Identify which cell holds the provided text, then report its (x, y) central coordinate. 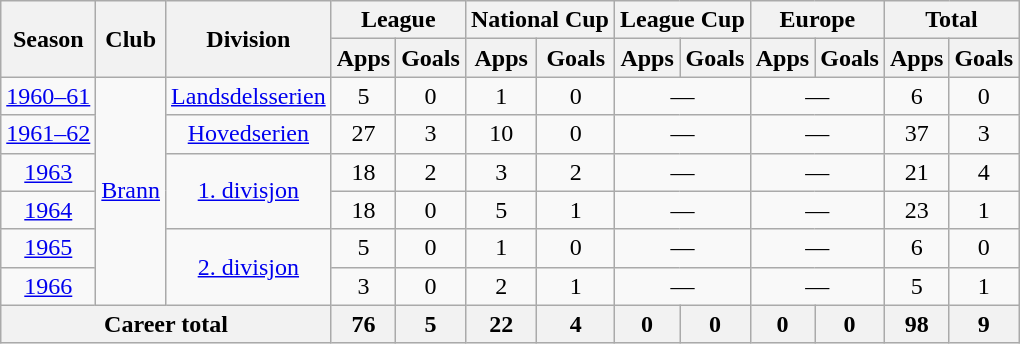
1965 (48, 248)
22 (501, 324)
1. divisjon (249, 191)
Club (131, 39)
Division (249, 39)
1964 (48, 210)
1963 (48, 172)
98 (916, 324)
1961–62 (48, 134)
37 (916, 134)
23 (916, 210)
76 (363, 324)
1960–61 (48, 96)
9 (984, 324)
League Cup (683, 20)
Career total (166, 324)
27 (363, 134)
1966 (48, 286)
Europe (817, 20)
Hovedserien (249, 134)
10 (501, 134)
League (398, 20)
Total (951, 20)
Season (48, 39)
National Cup (540, 20)
Landsdelsserien (249, 96)
21 (916, 172)
2. divisjon (249, 267)
Brann (131, 191)
